For the text-containing cell, return its midpoint in [x, y] coordinate format. 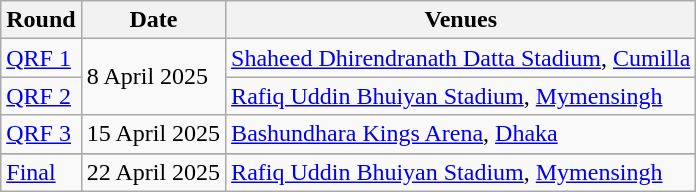
Shaheed Dhirendranath Datta Stadium, Cumilla [461, 58]
Bashundhara Kings Arena, Dhaka [461, 134]
QRF 1 [41, 58]
22 April 2025 [153, 172]
8 April 2025 [153, 77]
Final [41, 172]
Round [41, 20]
15 April 2025 [153, 134]
Venues [461, 20]
QRF 3 [41, 134]
QRF 2 [41, 96]
Date [153, 20]
